Locate the cell with the specified text and output its (X, Y) center coordinate. 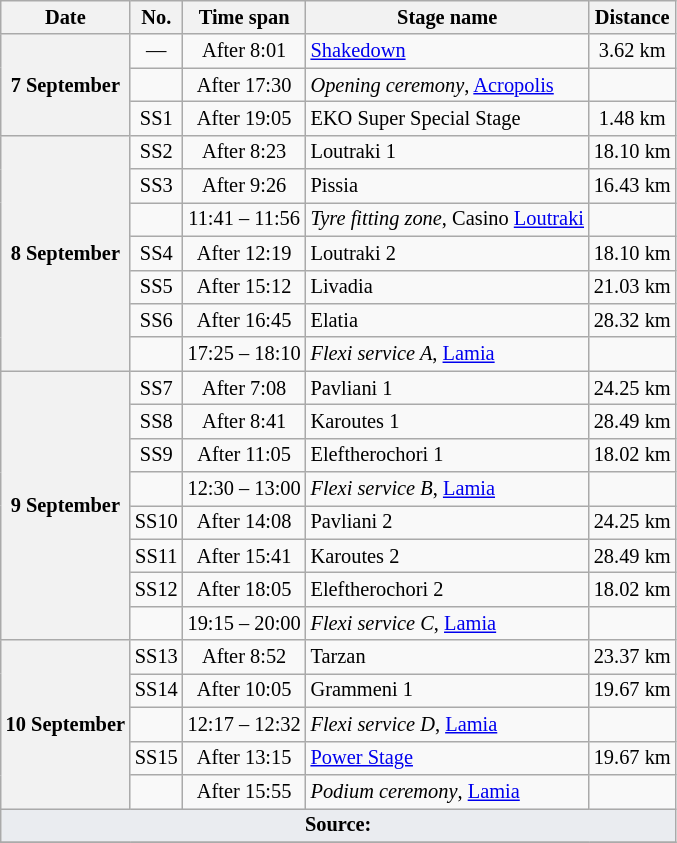
21.03 km (632, 287)
Stage name (448, 17)
After 8:23 (244, 152)
Flexi service B, Lamia (448, 489)
Tarzan (448, 657)
After 7:08 (244, 388)
After 15:55 (244, 791)
SS4 (156, 253)
Loutraki 1 (448, 152)
After 19:05 (244, 118)
SS13 (156, 657)
After 12:19 (244, 253)
Karoutes 1 (448, 421)
23.37 km (632, 657)
Elatia (448, 320)
SS7 (156, 388)
Date (66, 17)
12:17 – 12:32 (244, 724)
SS5 (156, 287)
SS10 (156, 522)
EKO Super Special Stage (448, 118)
Loutraki 2 (448, 253)
3.62 km (632, 51)
10 September (66, 724)
Grammeni 1 (448, 690)
SS2 (156, 152)
After 8:01 (244, 51)
Flexi service A, Lamia (448, 354)
8 September (66, 253)
Eleftherochori 2 (448, 589)
SS11 (156, 556)
Pavliani 1 (448, 388)
19:15 – 20:00 (244, 623)
Time span (244, 17)
Shakedown (448, 51)
Flexi service C, Lamia (448, 623)
After 14:08 (244, 522)
Source: (338, 825)
11:41 – 11:56 (244, 219)
After 9:26 (244, 186)
1.48 km (632, 118)
After 8:41 (244, 421)
Eleftherochori 1 (448, 455)
Flexi service D, Lamia (448, 724)
SS12 (156, 589)
Power Stage (448, 758)
7 September (66, 84)
After 17:30 (244, 85)
Pavliani 2 (448, 522)
16.43 km (632, 186)
No. (156, 17)
17:25 – 18:10 (244, 354)
After 18:05 (244, 589)
28.32 km (632, 320)
SS3 (156, 186)
After 10:05 (244, 690)
12:30 – 13:00 (244, 489)
SS8 (156, 421)
SS9 (156, 455)
— (156, 51)
Tyre fitting zone, Casino Loutraki (448, 219)
SS15 (156, 758)
After 15:12 (244, 287)
Podium ceremony, Lamia (448, 791)
Karoutes 2 (448, 556)
9 September (66, 506)
Distance (632, 17)
Pissia (448, 186)
After 13:15 (244, 758)
After 15:41 (244, 556)
After 8:52 (244, 657)
After 16:45 (244, 320)
Livadia (448, 287)
SS14 (156, 690)
Opening ceremony, Acropolis (448, 85)
SS1 (156, 118)
SS6 (156, 320)
After 11:05 (244, 455)
